Scan for the cell matching the given text and deliver its (X, Y) coordinate at center. 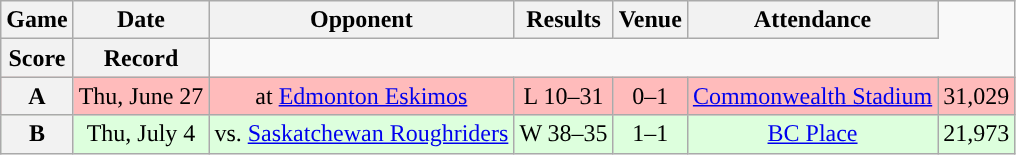
Score (37, 58)
at Edmonton Eskimos (362, 96)
B (37, 134)
31,029 (976, 96)
0–1 (650, 96)
Opponent (362, 20)
1–1 (650, 134)
Record (141, 58)
Results (564, 20)
Thu, June 27 (141, 96)
Thu, July 4 (141, 134)
W 38–35 (564, 134)
vs. Saskatchewan Roughriders (362, 134)
Date (141, 20)
Game (37, 20)
A (37, 96)
Attendance (812, 20)
L 10–31 (564, 96)
Commonwealth Stadium (812, 96)
BC Place (812, 134)
Venue (650, 20)
21,973 (976, 134)
